Identify which cell holds the provided text, then report its [X, Y] central coordinate. 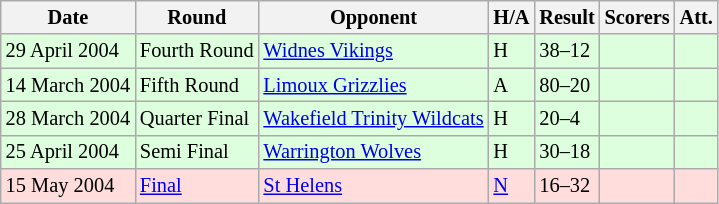
29 April 2004 [68, 51]
Quarter Final [197, 118]
Limoux Grizzlies [374, 85]
30–18 [566, 152]
Round [197, 17]
Att. [696, 17]
Semi Final [197, 152]
St Helens [374, 186]
28 March 2004 [68, 118]
Warrington Wolves [374, 152]
38–12 [566, 51]
Widnes Vikings [374, 51]
Final [197, 186]
Result [566, 17]
Wakefield Trinity Wildcats [374, 118]
16–32 [566, 186]
Fifth Round [197, 85]
80–20 [566, 85]
A [512, 85]
Date [68, 17]
20–4 [566, 118]
15 May 2004 [68, 186]
Opponent [374, 17]
Fourth Round [197, 51]
14 March 2004 [68, 85]
H/A [512, 17]
N [512, 186]
25 April 2004 [68, 152]
Scorers [638, 17]
